Extract the [x, y] coordinate from the center of the cell holding the provided text.  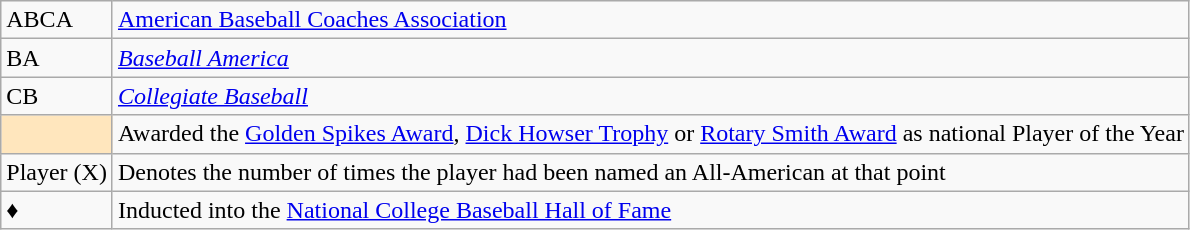
♦ [57, 210]
Inducted into the National College Baseball Hall of Fame [650, 210]
Player (X) [57, 172]
Collegiate Baseball [650, 96]
ABCA [57, 20]
American Baseball Coaches Association [650, 20]
Baseball America [650, 58]
Awarded the Golden Spikes Award, Dick Howser Trophy or Rotary Smith Award as national Player of the Year [650, 134]
Denotes the number of times the player had been named an All-American at that point [650, 172]
CB [57, 96]
BA [57, 58]
